Output the (x, y) coordinate of the center of the cell containing the given text.  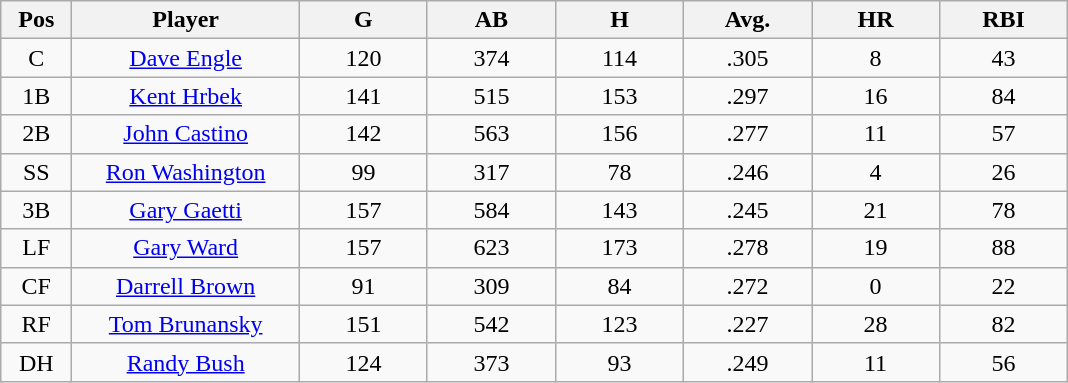
H (619, 20)
56 (1004, 362)
John Castino (186, 134)
.227 (747, 324)
RF (36, 324)
82 (1004, 324)
120 (363, 58)
373 (491, 362)
515 (491, 96)
Gary Ward (186, 248)
114 (619, 58)
Darrell Brown (186, 286)
C (36, 58)
93 (619, 362)
156 (619, 134)
.272 (747, 286)
2B (36, 134)
151 (363, 324)
.297 (747, 96)
623 (491, 248)
AB (491, 20)
.278 (747, 248)
3B (36, 210)
Ron Washington (186, 172)
Randy Bush (186, 362)
21 (876, 210)
LF (36, 248)
Pos (36, 20)
4 (876, 172)
.277 (747, 134)
1B (36, 96)
57 (1004, 134)
.245 (747, 210)
8 (876, 58)
.246 (747, 172)
26 (1004, 172)
SS (36, 172)
22 (1004, 286)
173 (619, 248)
G (363, 20)
99 (363, 172)
317 (491, 172)
153 (619, 96)
HR (876, 20)
142 (363, 134)
19 (876, 248)
.249 (747, 362)
16 (876, 96)
Dave Engle (186, 58)
Tom Brunansky (186, 324)
43 (1004, 58)
DH (36, 362)
563 (491, 134)
143 (619, 210)
Gary Gaetti (186, 210)
124 (363, 362)
584 (491, 210)
88 (1004, 248)
542 (491, 324)
Avg. (747, 20)
374 (491, 58)
309 (491, 286)
.305 (747, 58)
CF (36, 286)
0 (876, 286)
Kent Hrbek (186, 96)
91 (363, 286)
RBI (1004, 20)
28 (876, 324)
Player (186, 20)
141 (363, 96)
123 (619, 324)
